Extract the [x, y] coordinate from the center of the cell holding the provided text.  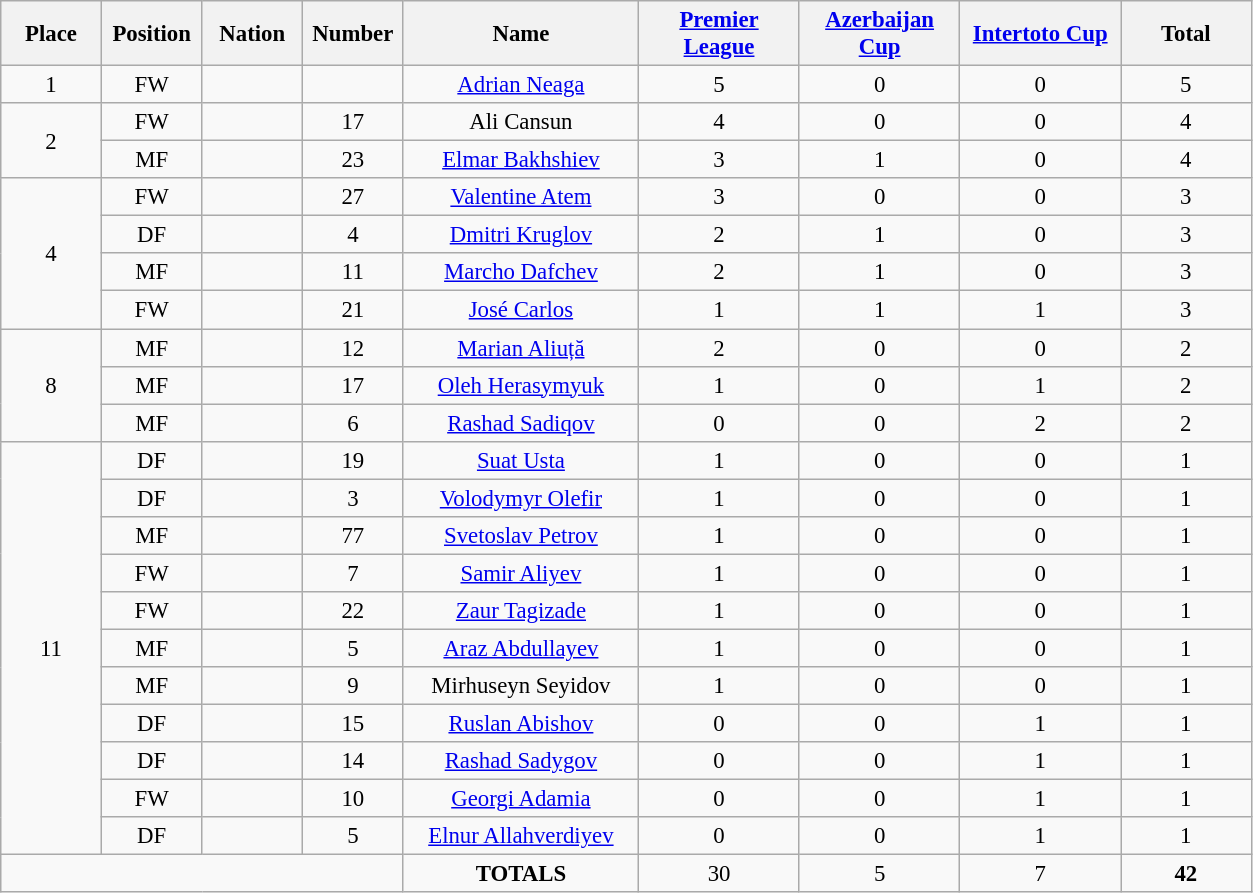
10 [354, 799]
Name [521, 34]
Valentine Atem [521, 197]
Elnur Allahverdiyev [521, 836]
21 [354, 310]
Marian Aliuță [521, 348]
77 [354, 536]
Ali Cansun [521, 122]
Intertoto Cup [1040, 34]
Samir Aliyev [521, 573]
14 [354, 761]
Volodymyr Olefir [521, 498]
Marcho Dafchev [521, 273]
Svetoslav Petrov [521, 536]
42 [1186, 874]
Ruslan Abishov [521, 724]
Oleh Herasymyuk [521, 385]
19 [354, 460]
Total [1186, 34]
Suat Usta [521, 460]
Dmitri Kruglov [521, 235]
Rashad Sadiqov [521, 423]
27 [354, 197]
José Carlos [521, 310]
Nation [252, 34]
23 [354, 160]
Elmar Bakhshiev [521, 160]
9 [354, 686]
Position [152, 34]
Place [52, 34]
Premier League [720, 34]
12 [354, 348]
Araz Abdullayev [521, 648]
Azerbaijan Cup [880, 34]
22 [354, 611]
TOTALS [521, 874]
15 [354, 724]
Georgi Adamia [521, 799]
6 [354, 423]
Adrian Neaga [521, 85]
30 [720, 874]
Number [354, 34]
Mirhuseyn Seyidov [521, 686]
Zaur Tagizade [521, 611]
8 [52, 386]
Rashad Sadygov [521, 761]
